Provide the (x, y) coordinate of the cell's center where the given text is located.  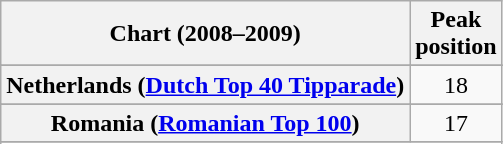
Chart (2008–2009) (206, 34)
17 (456, 123)
18 (456, 85)
Peakposition (456, 34)
Romania (Romanian Top 100) (206, 123)
Netherlands (Dutch Top 40 Tipparade) (206, 85)
